Capture the cell that displays the provided text and extract its [X, Y] central coordinate. 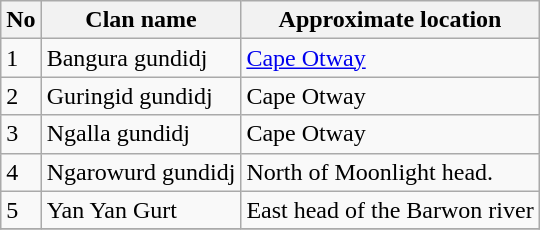
5 [21, 210]
1 [21, 58]
No [21, 20]
3 [21, 134]
2 [21, 96]
North of Moonlight head. [390, 172]
Clan name [141, 20]
Guringid gundidj [141, 96]
Ngarowurd gundidj [141, 172]
Yan Yan Gurt [141, 210]
Ngalla gundidj [141, 134]
4 [21, 172]
Approximate location [390, 20]
East head of the Barwon river [390, 210]
Bangura gundidj [141, 58]
